Return the [x, y] coordinate for the center point of the cell that contains the specified text.  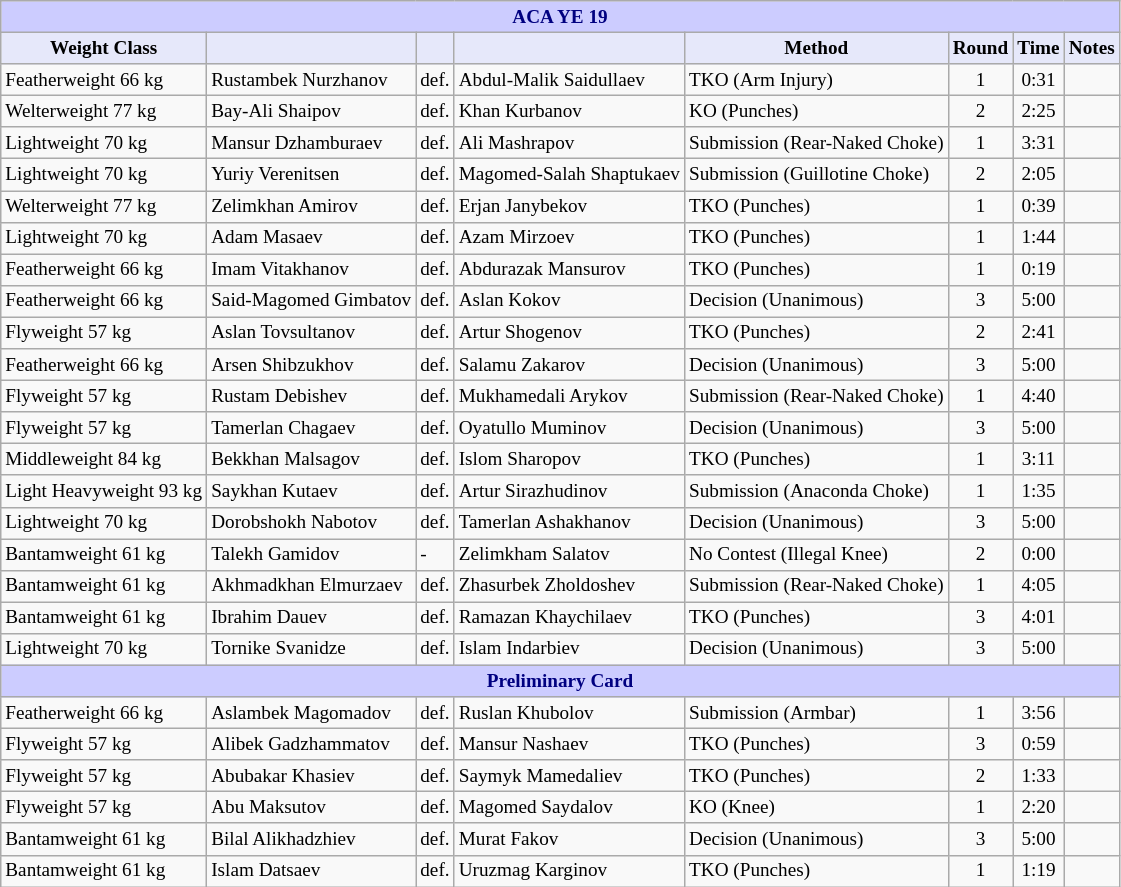
Abdurazak Mansurov [569, 270]
Ruslan Khubolov [569, 713]
2:20 [1038, 808]
Preliminary Card [560, 681]
Saymyk Mamedaliev [569, 776]
Magomed Saydalov [569, 808]
KO (Knee) [817, 808]
Zelimkham Salatov [569, 554]
TKO (Arm Injury) [817, 80]
No Contest (Illegal Knee) [817, 554]
Bilal Alikhadzhiev [312, 839]
Saykhan Kutaev [312, 491]
Artur Shogenov [569, 333]
Submission (Guillotine Choke) [817, 175]
Dorobshokh Nabotov [312, 523]
0:39 [1038, 206]
0:19 [1038, 270]
4:40 [1038, 396]
Submission (Anaconda Choke) [817, 491]
2:41 [1038, 333]
Islam Datsaev [312, 871]
ACA YE 19 [560, 17]
Abdul-Malik Saidullaev [569, 80]
2:25 [1038, 111]
0:31 [1038, 80]
1:19 [1038, 871]
Imam Vitakhanov [312, 270]
Aslan Tovsultanov [312, 333]
Magomed-Salah Shaptukaev [569, 175]
Rustam Debishev [312, 396]
Aslan Kokov [569, 301]
Tamerlan Chagaev [312, 428]
Tamerlan Ashakhanov [569, 523]
1:35 [1038, 491]
Round [980, 48]
Yuriy Verenitsen [312, 175]
Bay-Ali Shaipov [312, 111]
1:44 [1038, 238]
Middleweight 84 kg [104, 460]
3:11 [1038, 460]
Mansur Dzhamburaev [312, 143]
Erjan Janybekov [569, 206]
4:05 [1038, 586]
3:56 [1038, 713]
Oyatullo Muminov [569, 428]
1:33 [1038, 776]
Mukhamedali Arykov [569, 396]
Bekkhan Malsagov [312, 460]
Notes [1092, 48]
4:01 [1038, 618]
- [435, 554]
Arsen Shibzukhov [312, 365]
Rustambek Nurzhanov [312, 80]
Azam Mirzoev [569, 238]
Weight Class [104, 48]
Murat Fakov [569, 839]
KO (Punches) [817, 111]
Method [817, 48]
Time [1038, 48]
Tornike Svanidze [312, 649]
0:00 [1038, 554]
Light Heavyweight 93 kg [104, 491]
Islam Indarbiev [569, 649]
Akhmadkhan Elmurzaev [312, 586]
Ibrahim Dauev [312, 618]
Alibek Gadzhammatov [312, 744]
Aslambek Magomadov [312, 713]
Submission (Armbar) [817, 713]
Adam Masaev [312, 238]
Abubakar Khasiev [312, 776]
Ali Mashrapov [569, 143]
Ramazan Khaychilaev [569, 618]
Mansur Nashaev [569, 744]
Khan Kurbanov [569, 111]
Uruzmag Karginov [569, 871]
2:05 [1038, 175]
3:31 [1038, 143]
Zelimkhan Amirov [312, 206]
Islom Sharopov [569, 460]
Abu Maksutov [312, 808]
0:59 [1038, 744]
Zhasurbek Zholdoshev [569, 586]
Artur Sirazhudinov [569, 491]
Talekh Gamidov [312, 554]
Said-Magomed Gimbatov [312, 301]
Salamu Zakarov [569, 365]
